Find where the given text appears and provide that cell's center as (x, y) coordinate. 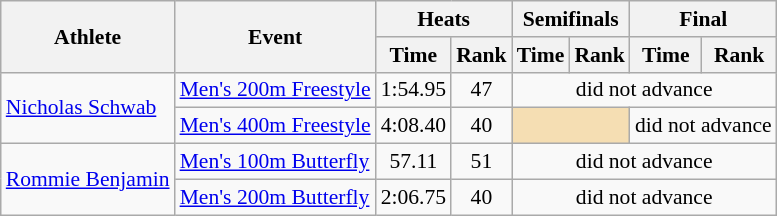
47 (482, 90)
Final (704, 19)
Men's 100m Butterfly (276, 162)
57.11 (414, 162)
Heats (444, 19)
Athlete (88, 36)
2:06.75 (414, 197)
51 (482, 162)
Nicholas Schwab (88, 108)
Semifinals (571, 19)
Men's 400m Freestyle (276, 126)
Men's 200m Freestyle (276, 90)
Event (276, 36)
1:54.95 (414, 90)
4:08.40 (414, 126)
Men's 200m Butterfly (276, 197)
Rommie Benjamin (88, 180)
